Find where the given text appears and provide that cell's center as (x, y) coordinate. 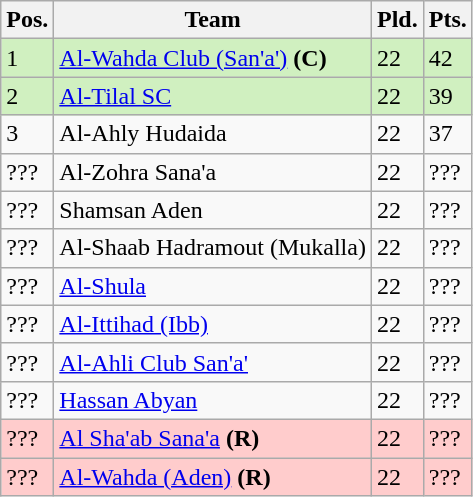
Al-Zohra Sana'a (213, 172)
Al-Shula (213, 286)
Team (213, 20)
1 (28, 58)
Al-Shaab Hadramout (Mukalla) (213, 248)
37 (448, 134)
Pos. (28, 20)
Al-Ittihad (Ibb) (213, 324)
Al-Wahda Club (San'a') (C) (213, 58)
Pts. (448, 20)
Al-Wahda (Aden) (R) (213, 477)
Shamsan Aden (213, 210)
Hassan Abyan (213, 400)
Al-Ahli Club San'a' (213, 362)
Al-Tilal SC (213, 96)
Al Sha'ab Sana'a (R) (213, 438)
42 (448, 58)
Al-Ahly Hudaida (213, 134)
3 (28, 134)
2 (28, 96)
39 (448, 96)
Pld. (397, 20)
